From the cell containing the given text, extract its center point as (X, Y) coordinate. 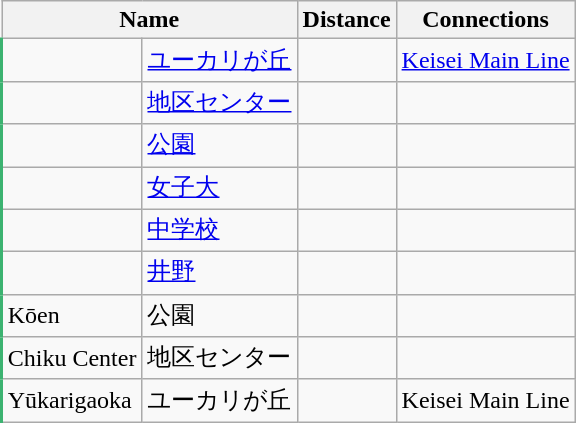
井野 (220, 274)
Name (150, 20)
Connections (486, 20)
Chiku Center (72, 358)
Yūkarigaoka (72, 400)
中学校 (220, 230)
Distance (346, 20)
Kōen (72, 316)
女子大 (220, 188)
